Search for the cell housing the specified text and yield its (x, y) center coordinate. 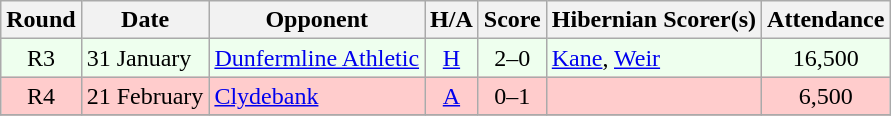
Date (145, 20)
2–0 (512, 58)
R4 (41, 96)
21 February (145, 96)
Kane, Weir (654, 58)
A (452, 96)
0–1 (512, 96)
16,500 (826, 58)
31 January (145, 58)
Score (512, 20)
Opponent (317, 20)
R3 (41, 58)
Dunfermline Athletic (317, 58)
H (452, 58)
H/A (452, 20)
Round (41, 20)
6,500 (826, 96)
Attendance (826, 20)
Clydebank (317, 96)
Hibernian Scorer(s) (654, 20)
